Return the [X, Y] coordinate for the center point of the cell that contains the specified text.  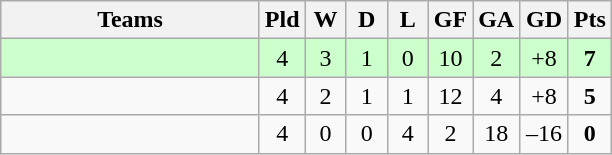
Pts [590, 20]
GF [450, 20]
W [326, 20]
5 [590, 96]
10 [450, 58]
12 [450, 96]
Pld [282, 20]
3 [326, 58]
D [366, 20]
GA [496, 20]
GD [544, 20]
Teams [130, 20]
18 [496, 134]
L [408, 20]
–16 [544, 134]
7 [590, 58]
